Capture the cell that displays the provided text and extract its [x, y] central coordinate. 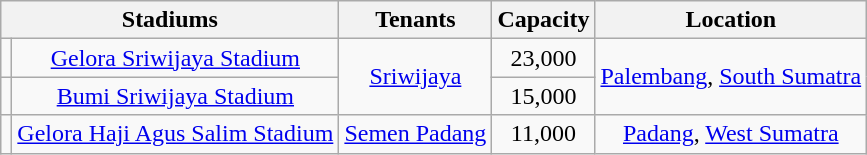
23,000 [544, 58]
Gelora Sriwijaya Stadium [176, 58]
Tenants [416, 20]
Semen Padang [416, 134]
Sriwijaya [416, 77]
Padang, West Sumatra [731, 134]
Capacity [544, 20]
11,000 [544, 134]
15,000 [544, 96]
Palembang, South Sumatra [731, 77]
Bumi Sriwijaya Stadium [176, 96]
Stadiums [170, 20]
Location [731, 20]
Gelora Haji Agus Salim Stadium [176, 134]
